Detect which cell encompasses the target text, then output its [x, y] center coordinate. 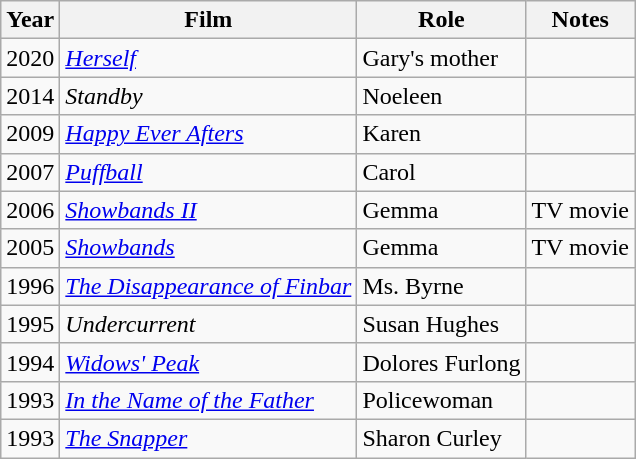
The Snapper [208, 438]
Dolores Furlong [442, 362]
2014 [30, 96]
Year [30, 20]
Karen [442, 134]
Carol [442, 172]
1994 [30, 362]
2020 [30, 58]
1996 [30, 286]
Herself [208, 58]
Sharon Curley [442, 438]
2007 [30, 172]
Notes [580, 20]
Widows' Peak [208, 362]
Happy Ever Afters [208, 134]
Policewoman [442, 400]
Noeleen [442, 96]
Puffball [208, 172]
2005 [30, 248]
2009 [30, 134]
Gary's mother [442, 58]
Showbands II [208, 210]
In the Name of the Father [208, 400]
Ms. Byrne [442, 286]
2006 [30, 210]
Role [442, 20]
1995 [30, 324]
The Disappearance of Finbar [208, 286]
Film [208, 20]
Susan Hughes [442, 324]
Standby [208, 96]
Undercurrent [208, 324]
Showbands [208, 248]
